Return the [X, Y] coordinate for the center point of the cell that contains the specified text.  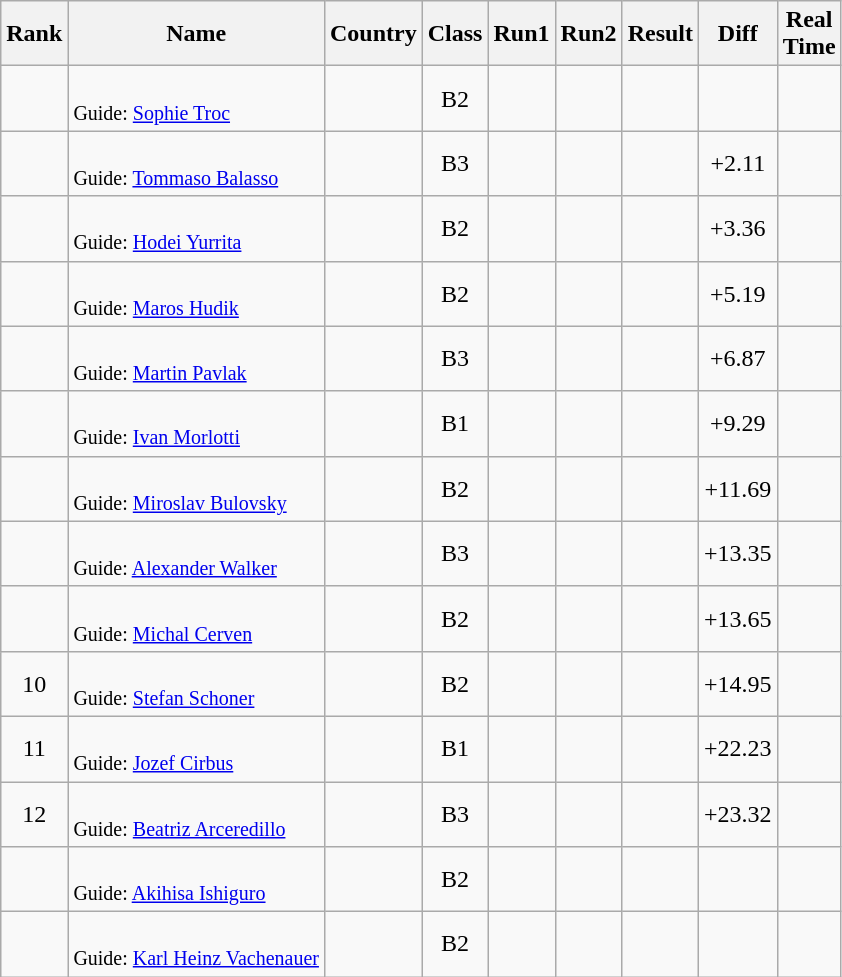
Run2 [588, 34]
Guide: Maros Hudik [196, 294]
Guide: Hodei Yurrita [196, 228]
Guide: Ivan Morlotti [196, 424]
Run1 [522, 34]
Diff [738, 34]
Name [196, 34]
+9.29 [738, 424]
+22.23 [738, 748]
+2.11 [738, 164]
Guide: Beatriz Arceredillo [196, 814]
RealTime [809, 34]
+11.69 [738, 488]
Guide: Akihisa Ishiguro [196, 880]
Country [373, 34]
+23.32 [738, 814]
Rank [34, 34]
Guide: Alexander Walker [196, 554]
+3.36 [738, 228]
Guide: Michal Cerven [196, 618]
Guide: Karl Heinz Vachenauer [196, 944]
Guide: Sophie Troc [196, 98]
Guide: Stefan Schoner [196, 684]
11 [34, 748]
Guide: Martin Pavlak [196, 358]
Result [660, 34]
Guide: Jozef Cirbus [196, 748]
10 [34, 684]
+14.95 [738, 684]
Class [455, 34]
+13.65 [738, 618]
+6.87 [738, 358]
Guide: Tommaso Balasso [196, 164]
+5.19 [738, 294]
+13.35 [738, 554]
12 [34, 814]
Guide: Miroslav Bulovsky [196, 488]
